Find where the given text appears and provide that cell's center as [X, Y] coordinate. 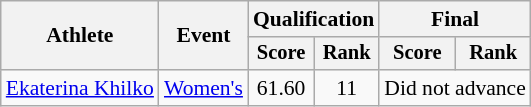
Event [204, 36]
Athlete [80, 36]
11 [346, 88]
Women's [204, 88]
Did not advance [455, 88]
Final [455, 19]
Ekaterina Khilko [80, 88]
61.60 [281, 88]
Qualification [314, 19]
